Scan for the cell matching the given text and deliver its [X, Y] coordinate at center. 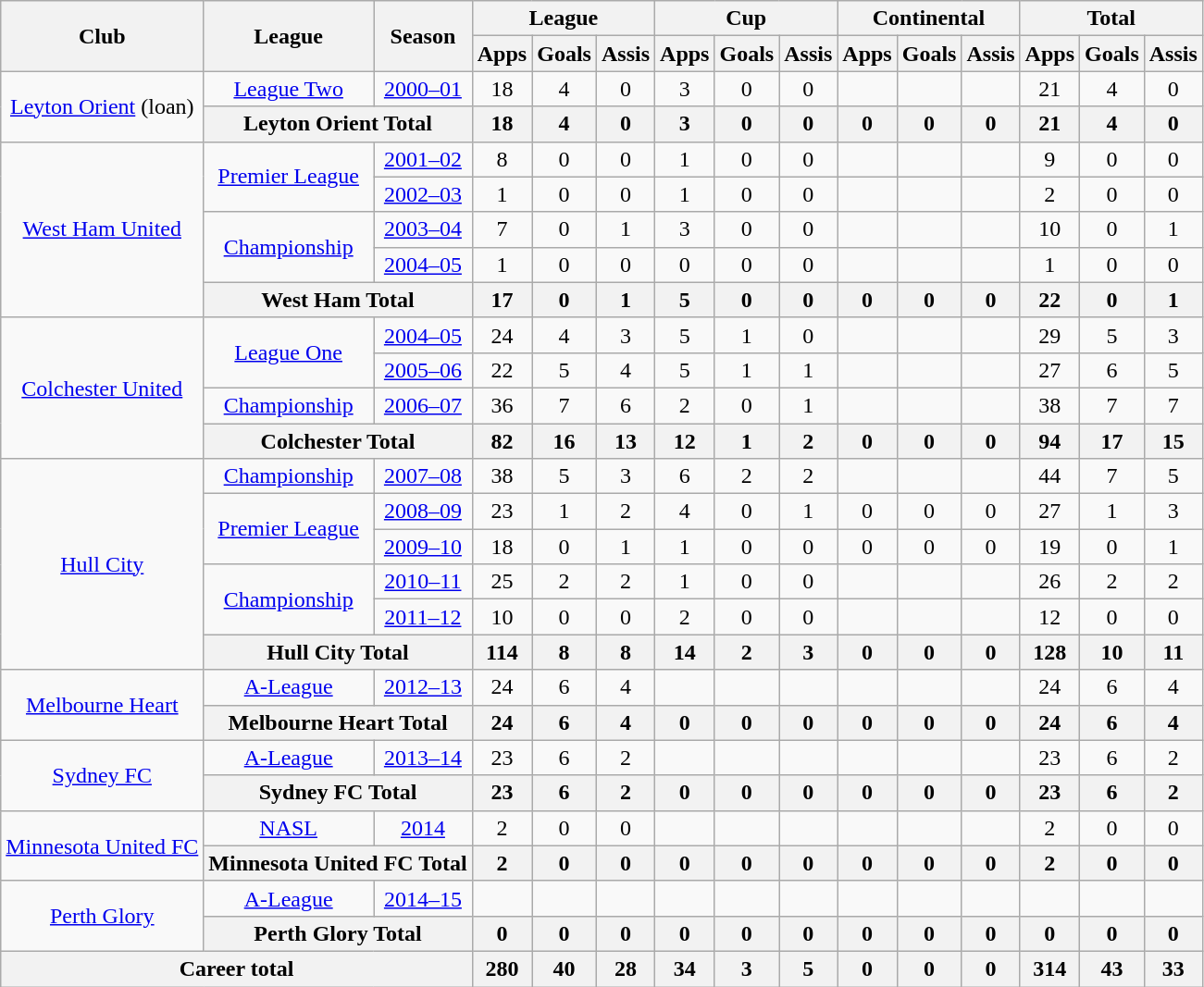
Total [1111, 19]
19 [1049, 547]
94 [1049, 441]
114 [502, 652]
Leyton Orient Total [338, 124]
44 [1049, 476]
West Ham Total [338, 300]
26 [1049, 582]
Colchester United [102, 388]
Leyton Orient (loan) [102, 106]
West Ham United [102, 229]
33 [1173, 968]
Melbourne Heart Total [338, 722]
2003–04 [424, 229]
2009–10 [424, 547]
2007–08 [424, 476]
34 [685, 968]
2000–01 [424, 89]
28 [626, 968]
43 [1112, 968]
29 [1049, 335]
NASL [289, 828]
16 [565, 441]
2002–03 [424, 194]
2005–06 [424, 370]
Season [424, 36]
2001–02 [424, 159]
36 [502, 405]
Perth Glory Total [338, 933]
Minnesota United FC Total [338, 863]
2014–15 [424, 898]
League One [289, 352]
Sydney FC [102, 775]
Colchester Total [338, 441]
Minnesota United FC [102, 845]
2006–07 [424, 405]
14 [685, 652]
2014 [424, 828]
82 [502, 441]
2013–14 [424, 758]
Melbourne Heart [102, 705]
11 [1173, 652]
Cup [746, 19]
Sydney FC Total [338, 793]
280 [502, 968]
2011–12 [424, 617]
Hull City [102, 564]
Career total [237, 968]
13 [626, 441]
314 [1049, 968]
15 [1173, 441]
2012–13 [424, 687]
2010–11 [424, 582]
2008–09 [424, 512]
9 [1049, 159]
Continental [929, 19]
Club [102, 36]
25 [502, 582]
40 [565, 968]
128 [1049, 652]
Perth Glory [102, 916]
Hull City Total [338, 652]
League Two [289, 89]
